Return the (x, y) coordinate for the center point of the cell that contains the specified text.  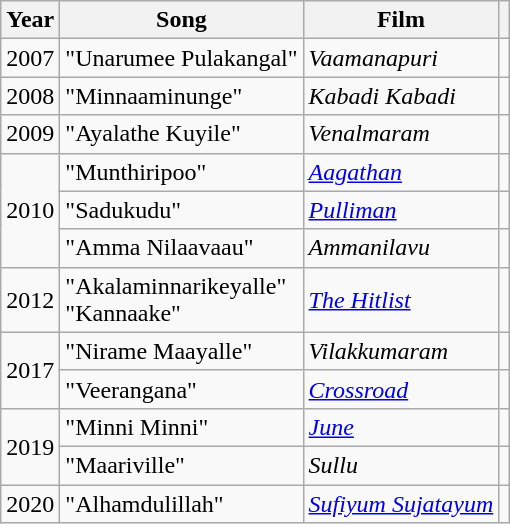
Song (182, 20)
2007 (30, 58)
2019 (30, 446)
"Ayalathe Kuyile" (182, 134)
"Unarumee Pulakangal" (182, 58)
Film (401, 20)
Vilakkumaram (401, 351)
"Maariville" (182, 465)
The Hitlist (401, 300)
2017 (30, 370)
"Minnaaminunge" (182, 96)
Year (30, 20)
"Alhamdulillah" (182, 503)
June (401, 427)
Kabadi Kabadi (401, 96)
2008 (30, 96)
Pulliman (401, 210)
Venalmaram (401, 134)
"Nirame Maayalle" (182, 351)
"Minni Minni" (182, 427)
"Sadukudu" (182, 210)
2009 (30, 134)
Vaamanapuri (401, 58)
Ammanilavu (401, 248)
Sullu (401, 465)
2020 (30, 503)
"Amma Nilaavaau" (182, 248)
"Veerangana" (182, 389)
2010 (30, 210)
2012 (30, 300)
Crossroad (401, 389)
Aagathan (401, 172)
"Akalaminnarikeyalle""Kannaake" (182, 300)
Sufiyum Sujatayum (401, 503)
"Munthiripoo" (182, 172)
